Detect which cell encompasses the target text, then output its [X, Y] center coordinate. 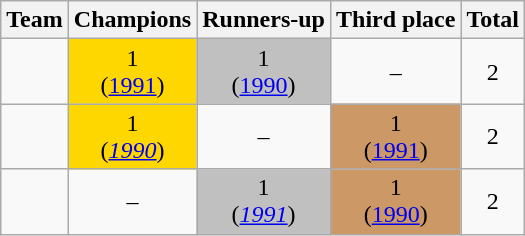
Total [493, 20]
Runners-up [264, 20]
Team [35, 20]
Third place [395, 20]
Champions [132, 20]
